Scan for the cell matching the given text and deliver its (x, y) coordinate at center. 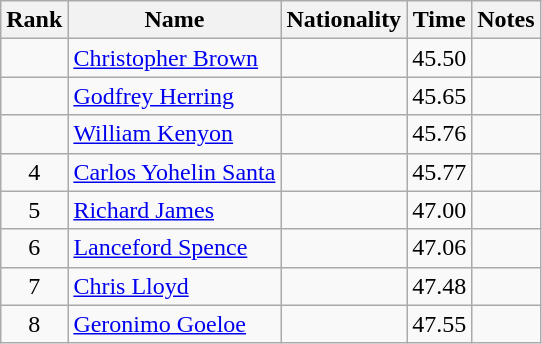
William Kenyon (174, 134)
45.77 (440, 172)
Chris Lloyd (174, 286)
Nationality (344, 20)
Notes (506, 20)
Time (440, 20)
Richard James (174, 210)
47.00 (440, 210)
Godfrey Herring (174, 96)
8 (34, 324)
45.50 (440, 58)
Geronimo Goeloe (174, 324)
Carlos Yohelin Santa (174, 172)
Name (174, 20)
5 (34, 210)
47.55 (440, 324)
Lanceford Spence (174, 248)
45.65 (440, 96)
Rank (34, 20)
7 (34, 286)
47.48 (440, 286)
6 (34, 248)
Christopher Brown (174, 58)
45.76 (440, 134)
47.06 (440, 248)
4 (34, 172)
